Return [x, y] of the center of cell containing provided text 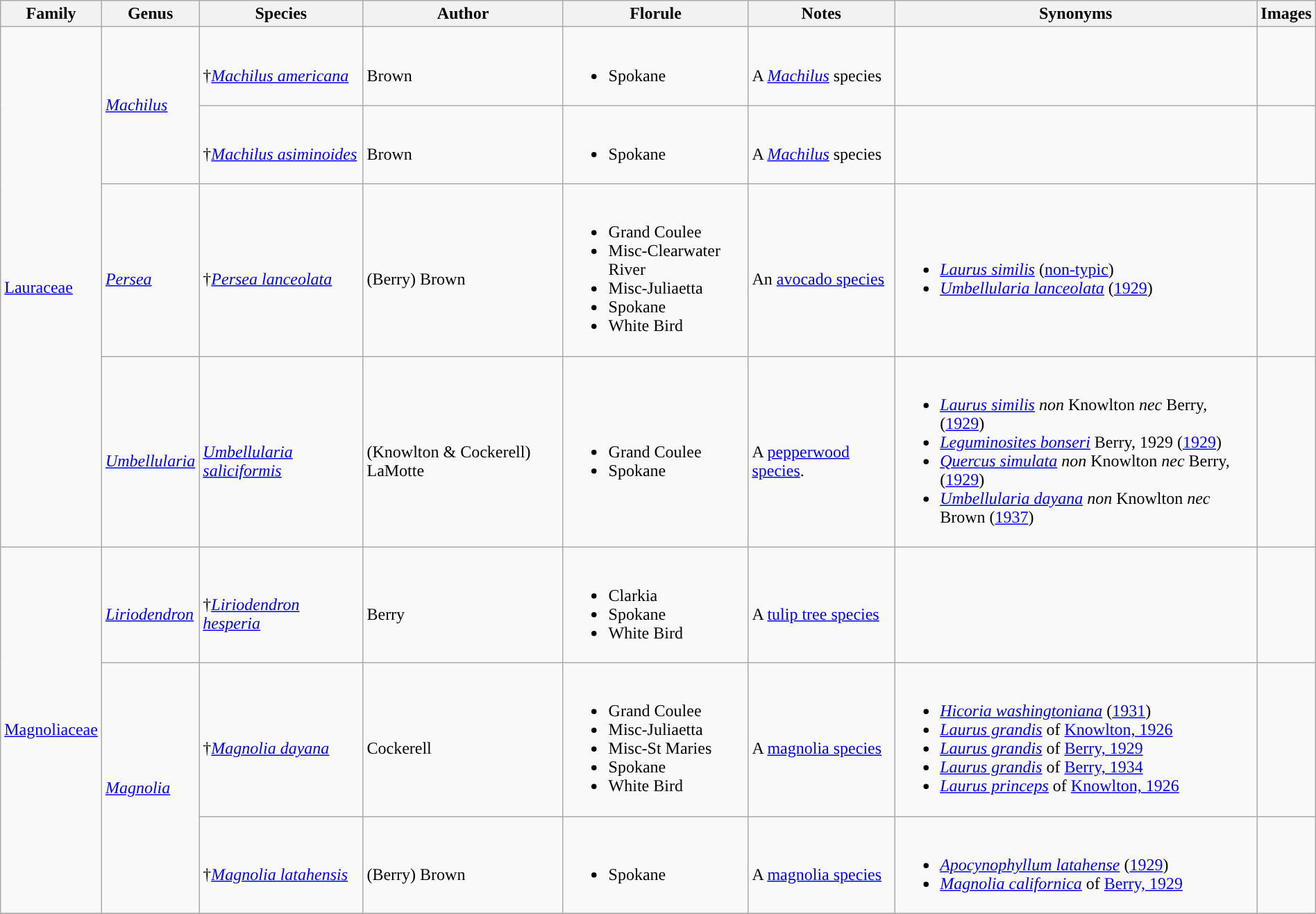
Laurus similis (non-typic)Umbellularia lanceolata (1929) [1076, 270]
Magnolia [150, 788]
Family [51, 14]
Genus [150, 14]
Synonyms [1076, 14]
Lauraceae [51, 287]
Images [1286, 14]
A tulip tree species [822, 605]
Umbellularia [150, 451]
Notes [822, 14]
†Persea lanceolata [281, 270]
†Liriodendron hesperia [281, 605]
Author [463, 14]
Berry [463, 605]
(Knowlton & Cockerell) LaMotte [463, 451]
†Magnolia latahensis [281, 865]
Liriodendron [150, 605]
†Magnolia dayana [281, 740]
Magnoliaceae [51, 730]
Florule [655, 14]
A pepperwood species. [822, 451]
Umbellularia saliciformis [281, 451]
†Machilus asiminoides [281, 144]
An avocado species [822, 270]
Species [281, 14]
Grand CouleeMisc-JuliaettaMisc-St MariesSpokaneWhite Bird [655, 740]
Grand CouleeMisc-Clearwater RiverMisc-JuliaettaSpokaneWhite Bird [655, 270]
†Machilus americana [281, 67]
Persea [150, 270]
ClarkiaSpokaneWhite Bird [655, 605]
Machilus [150, 105]
Apocynophyllum latahense (1929)Magnolia californica of Berry, 1929 [1076, 865]
Cockerell [463, 740]
Grand CouleeSpokane [655, 451]
